Scan for the cell matching the given text and deliver its (X, Y) coordinate at center. 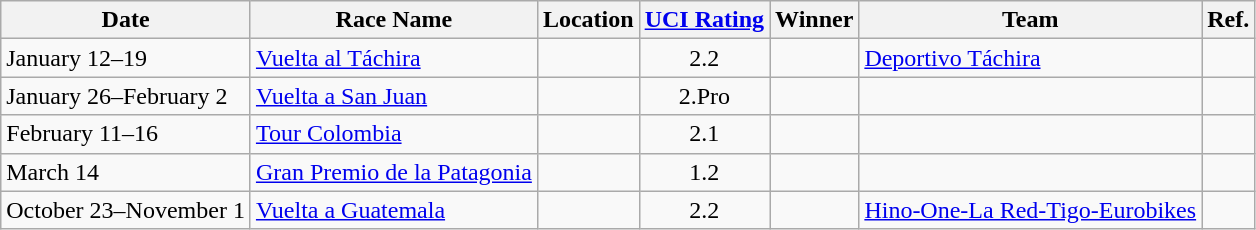
Vuelta a Guatemala (394, 210)
January 26–February 2 (126, 96)
Deportivo Táchira (1030, 58)
Gran Premio de la Patagonia (394, 172)
October 23–November 1 (126, 210)
Vuelta a San Juan (394, 96)
Team (1030, 20)
Location (588, 20)
Hino-One-La Red-Tigo-Eurobikes (1030, 210)
Ref. (1228, 20)
Vuelta al Táchira (394, 58)
Date (126, 20)
Winner (814, 20)
1.2 (704, 172)
February 11–16 (126, 134)
2.1 (704, 134)
2.Pro (704, 96)
January 12–19 (126, 58)
Race Name (394, 20)
March 14 (126, 172)
Tour Colombia (394, 134)
UCI Rating (704, 20)
